Identify which cell holds the provided text, then report its [x, y] central coordinate. 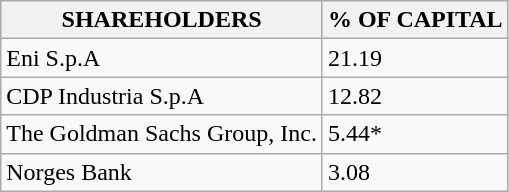
CDP Industria S.p.A [162, 96]
The Goldman Sachs Group, Inc. [162, 134]
Eni S.p.A [162, 58]
12.82 [415, 96]
% OF CAPITAL [415, 20]
SHAREHOLDERS [162, 20]
5.44* [415, 134]
Norges Bank [162, 172]
21.19 [415, 58]
3.08 [415, 172]
